Detect which cell encompasses the target text, then output its (X, Y) center coordinate. 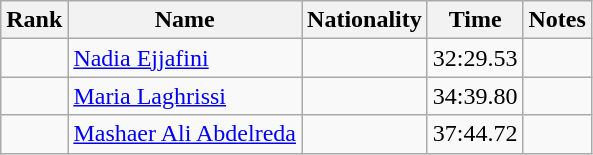
Rank (34, 20)
Mashaer Ali Abdelreda (185, 134)
Nationality (365, 20)
34:39.80 (475, 96)
37:44.72 (475, 134)
Notes (557, 20)
32:29.53 (475, 58)
Time (475, 20)
Name (185, 20)
Maria Laghrissi (185, 96)
Nadia Ejjafini (185, 58)
